Identify which cell holds the provided text, then report its [X, Y] central coordinate. 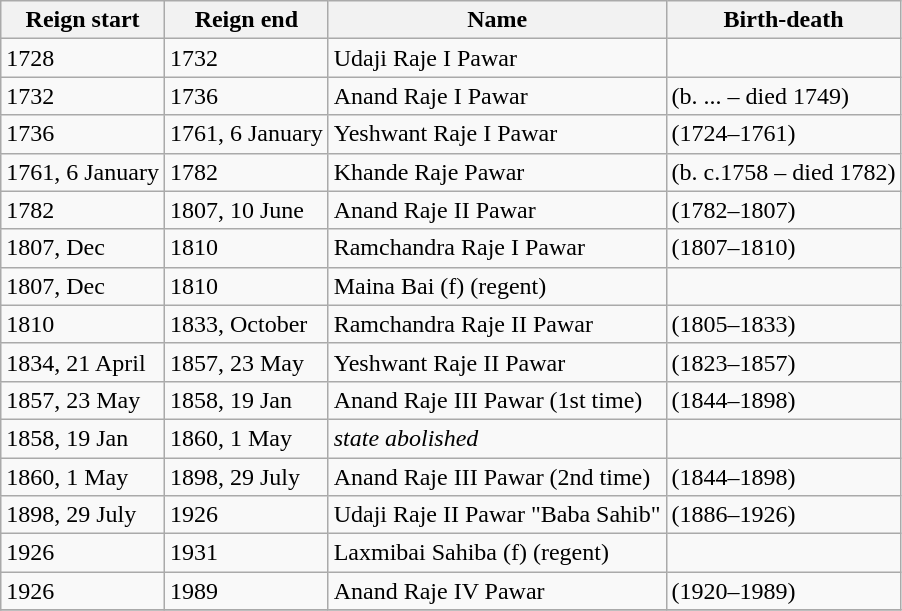
1728 [83, 58]
Anand Raje I Pawar [497, 96]
Reign start [83, 20]
Yeshwant Raje I Pawar [497, 134]
Name [497, 20]
Ramchandra Raje I Pawar [497, 248]
(b. ... – died 1749) [784, 96]
Udaji Raje II Pawar "Baba Sahib" [497, 515]
1931 [246, 553]
Udaji Raje I Pawar [497, 58]
1834, 21 April [83, 362]
(1724–1761) [784, 134]
Maina Bai (f) (regent) [497, 286]
state abolished [497, 438]
Khande Raje Pawar [497, 172]
Anand Raje III Pawar (1st time) [497, 400]
1989 [246, 591]
(1886–1926) [784, 515]
Yeshwant Raje II Pawar [497, 362]
Reign end [246, 20]
(b. c.1758 – died 1782) [784, 172]
(1807–1810) [784, 248]
1833, October [246, 324]
(1920–1989) [784, 591]
(1805–1833) [784, 324]
Laxmibai Sahiba (f) (regent) [497, 553]
Anand Raje II Pawar [497, 210]
Ramchandra Raje II Pawar [497, 324]
(1823–1857) [784, 362]
(1782–1807) [784, 210]
Birth-death [784, 20]
Anand Raje III Pawar (2nd time) [497, 477]
1807, 10 June [246, 210]
Anand Raje IV Pawar [497, 591]
